Return the (X, Y) coordinate for the center point of the cell that contains the specified text.  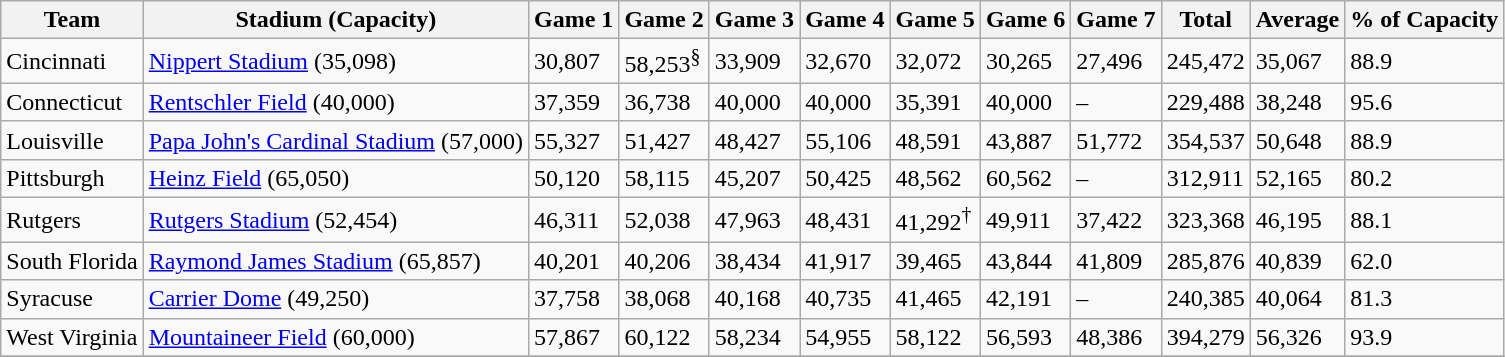
32,670 (845, 62)
312,911 (1206, 178)
60,122 (664, 337)
58,253§ (664, 62)
46,195 (1298, 220)
88.1 (1424, 220)
Game 2 (664, 20)
Average (1298, 20)
229,488 (1206, 102)
58,115 (664, 178)
95.6 (1424, 102)
32,072 (935, 62)
40,839 (1298, 261)
30,807 (574, 62)
38,068 (664, 299)
323,368 (1206, 220)
51,772 (1116, 140)
% of Capacity (1424, 20)
Syracuse (72, 299)
38,248 (1298, 102)
56,593 (1025, 337)
West Virginia (72, 337)
Game 6 (1025, 20)
42,191 (1025, 299)
Team (72, 20)
Cincinnati (72, 62)
Nippert Stadium (35,098) (336, 62)
Game 4 (845, 20)
245,472 (1206, 62)
52,165 (1298, 178)
Game 7 (1116, 20)
37,422 (1116, 220)
40,201 (574, 261)
50,648 (1298, 140)
41,917 (845, 261)
55,106 (845, 140)
27,496 (1116, 62)
49,911 (1025, 220)
40,735 (845, 299)
40,206 (664, 261)
Total (1206, 20)
354,537 (1206, 140)
37,758 (574, 299)
48,431 (845, 220)
40,064 (1298, 299)
Rutgers Stadium (52,454) (336, 220)
Game 3 (754, 20)
51,427 (664, 140)
80.2 (1424, 178)
Heinz Field (65,050) (336, 178)
41,465 (935, 299)
Stadium (Capacity) (336, 20)
43,844 (1025, 261)
56,326 (1298, 337)
Pittsburgh (72, 178)
48,591 (935, 140)
41,292† (935, 220)
48,427 (754, 140)
285,876 (1206, 261)
36,738 (664, 102)
48,386 (1116, 337)
46,311 (574, 220)
50,425 (845, 178)
Game 5 (935, 20)
47,963 (754, 220)
33,909 (754, 62)
40,168 (754, 299)
41,809 (1116, 261)
35,391 (935, 102)
54,955 (845, 337)
Mountaineer Field (60,000) (336, 337)
58,234 (754, 337)
57,867 (574, 337)
55,327 (574, 140)
81.3 (1424, 299)
South Florida (72, 261)
43,887 (1025, 140)
Rutgers (72, 220)
Game 1 (574, 20)
Raymond James Stadium (65,857) (336, 261)
39,465 (935, 261)
Louisville (72, 140)
240,385 (1206, 299)
50,120 (574, 178)
394,279 (1206, 337)
60,562 (1025, 178)
58,122 (935, 337)
37,359 (574, 102)
Carrier Dome (49,250) (336, 299)
35,067 (1298, 62)
Connecticut (72, 102)
38,434 (754, 261)
52,038 (664, 220)
93.9 (1424, 337)
48,562 (935, 178)
Rentschler Field (40,000) (336, 102)
45,207 (754, 178)
Papa John's Cardinal Stadium (57,000) (336, 140)
30,265 (1025, 62)
62.0 (1424, 261)
